Identify which cell holds the provided text, then report its (X, Y) central coordinate. 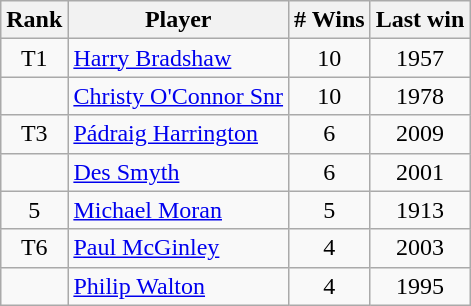
1913 (420, 210)
Des Smyth (178, 172)
1995 (420, 286)
1978 (420, 96)
Paul McGinley (178, 248)
1957 (420, 58)
Philip Walton (178, 286)
T1 (34, 58)
T3 (34, 134)
Pádraig Harrington (178, 134)
Rank (34, 20)
Last win (420, 20)
2009 (420, 134)
T6 (34, 248)
Player (178, 20)
2001 (420, 172)
Christy O'Connor Snr (178, 96)
# Wins (330, 20)
2003 (420, 248)
Harry Bradshaw (178, 58)
Michael Moran (178, 210)
